For the text-containing cell, return its midpoint in [x, y] coordinate format. 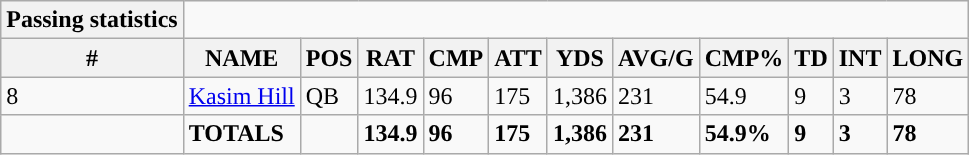
TOTALS [242, 134]
8 [92, 96]
TD [811, 58]
YDS [580, 58]
Passing statistics [92, 20]
LONG [928, 58]
54.9 [744, 96]
POS [329, 58]
CMP [456, 58]
QB [329, 96]
RAT [390, 58]
NAME [242, 58]
INT [860, 58]
ATT [518, 58]
# [92, 58]
CMP% [744, 58]
Kasim Hill [242, 96]
AVG/G [656, 58]
54.9% [744, 134]
